For the text-containing cell, return its midpoint in (X, Y) coordinate format. 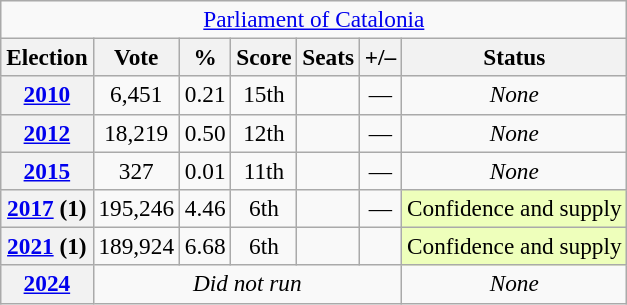
Did not run (248, 284)
+/– (380, 57)
2010 (47, 95)
0.21 (205, 95)
0.01 (205, 170)
327 (136, 170)
2012 (47, 133)
% (205, 57)
195,246 (136, 208)
12th (264, 133)
189,924 (136, 246)
2017 (1) (47, 208)
Score (264, 57)
Parliament of Catalonia (314, 19)
2024 (47, 284)
0.50 (205, 133)
6.68 (205, 246)
4.46 (205, 208)
15th (264, 95)
Election (47, 57)
18,219 (136, 133)
2015 (47, 170)
Vote (136, 57)
6,451 (136, 95)
2021 (1) (47, 246)
Status (514, 57)
Seats (328, 57)
11th (264, 170)
